Locate the cell with the specified text and output its (X, Y) center coordinate. 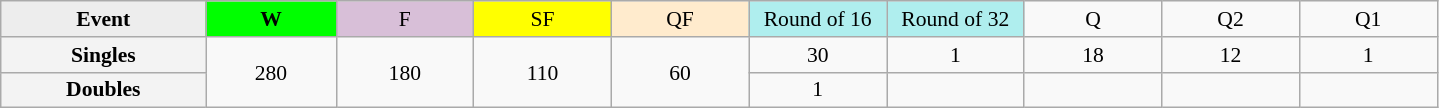
60 (680, 72)
Doubles (104, 90)
Round of 32 (955, 19)
F (405, 19)
W (271, 19)
180 (405, 72)
SF (543, 19)
30 (818, 55)
12 (1231, 55)
Event (104, 19)
Round of 16 (818, 19)
Q (1093, 19)
280 (271, 72)
Singles (104, 55)
Q2 (1231, 19)
Q1 (1368, 19)
18 (1093, 55)
QF (680, 19)
110 (543, 72)
